Pinpoint the cell where the given text exists, returning its [x, y] midpoint coordinate. 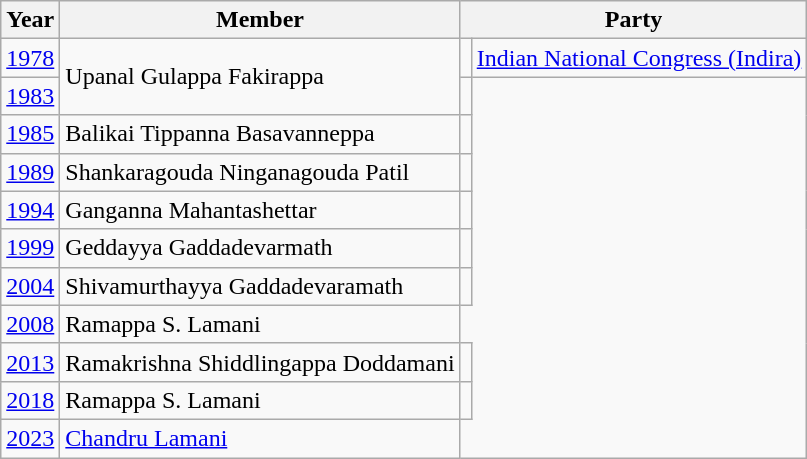
1999 [30, 248]
2008 [30, 324]
Shivamurthayya Gaddadevaramath [260, 286]
1978 [30, 58]
Shankaragouda Ninganagouda Patil [260, 172]
Upanal Gulappa Fakirappa [260, 77]
2013 [30, 362]
Member [260, 20]
2018 [30, 400]
2023 [30, 438]
Geddayya Gaddadevarmath [260, 248]
1985 [30, 134]
1989 [30, 172]
1983 [30, 96]
Year [30, 20]
Balikai Tippanna Basavanneppa [260, 134]
Indian National Congress (Indira) [639, 58]
Party [634, 20]
1994 [30, 210]
Ramakrishna Shiddlingappa Doddamani [260, 362]
Ganganna Mahantashettar [260, 210]
2004 [30, 286]
Chandru Lamani [260, 438]
